From the cell containing the given text, extract its center point as [X, Y] coordinate. 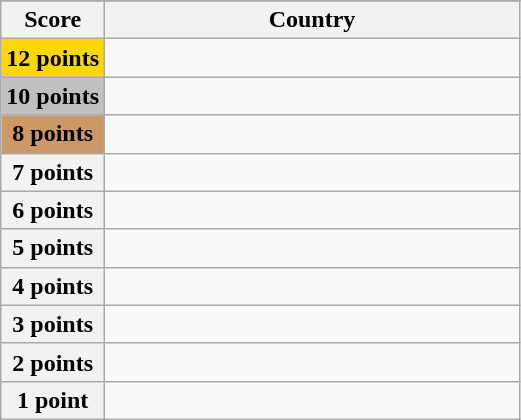
4 points [53, 286]
6 points [53, 210]
1 point [53, 400]
5 points [53, 248]
12 points [53, 58]
8 points [53, 134]
Score [53, 20]
7 points [53, 172]
3 points [53, 324]
10 points [53, 96]
Country [312, 20]
2 points [53, 362]
